Pinpoint the cell where the given text exists, returning its [x, y] midpoint coordinate. 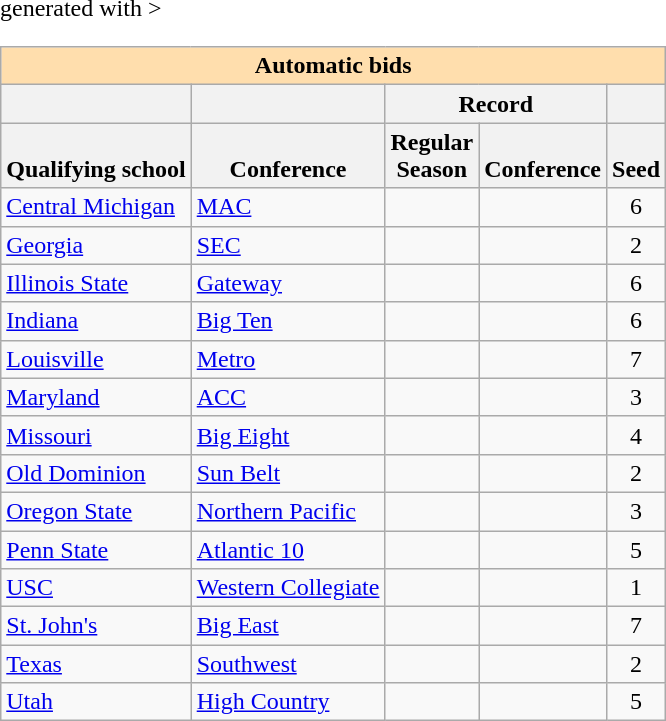
Old Dominion [96, 473]
Georgia [96, 245]
Louisville [96, 359]
USC [96, 588]
Penn State [96, 549]
Utah [96, 702]
Texas [96, 664]
SEC [288, 245]
Southwest [288, 664]
Missouri [96, 435]
Oregon State [96, 511]
Qualifying school [96, 156]
MAC [288, 207]
Atlantic 10 [288, 549]
Big Eight [288, 435]
Automatic bids [334, 66]
Northern Pacific [288, 511]
Maryland [96, 397]
Sun Belt [288, 473]
1 [636, 588]
Big Ten [288, 321]
High Country [288, 702]
Illinois State [96, 283]
Gateway [288, 283]
Western Collegiate [288, 588]
Metro [288, 359]
Record [496, 104]
Big East [288, 626]
Central Michigan [96, 207]
Indiana [96, 321]
Seed [636, 156]
ACC [288, 397]
Regular Season [432, 156]
4 [636, 435]
St. John's [96, 626]
